Determine the [x, y] coordinate at the center of the cell enclosing the given text.  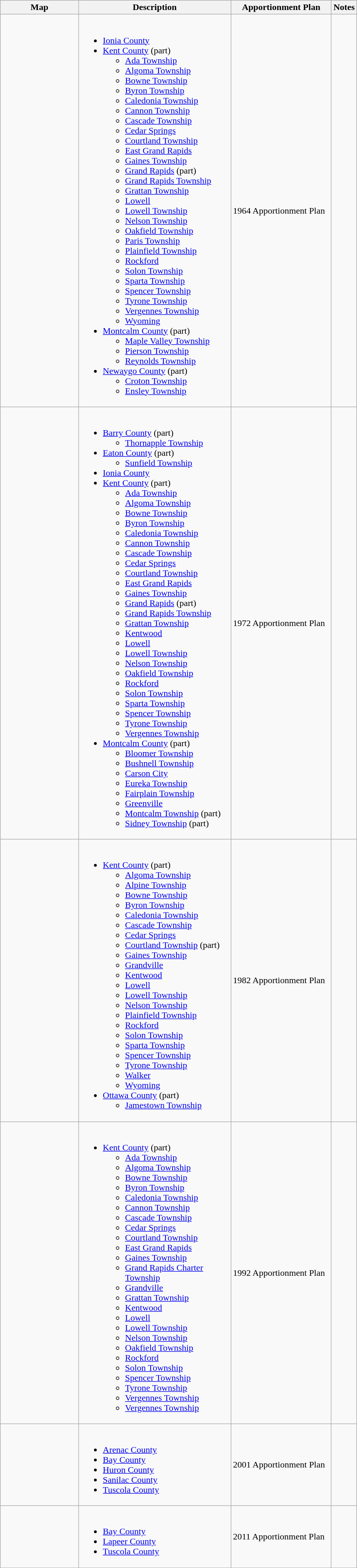
Notes [344, 7]
Arenac CountyBay CountyHuron CountySanilac CountyTuscola County [155, 1465]
1972 Apportionment Plan [281, 623]
2001 Apportionment Plan [281, 1465]
1992 Apportionment Plan [281, 1273]
Description [155, 7]
Map [39, 7]
1964 Apportionment Plan [281, 211]
2011 Apportionment Plan [281, 1537]
1982 Apportionment Plan [281, 981]
Apportionment Plan [281, 7]
Bay CountyLapeer CountyTuscola County [155, 1537]
